Pinpoint the cell where the given text exists, returning its [x, y] midpoint coordinate. 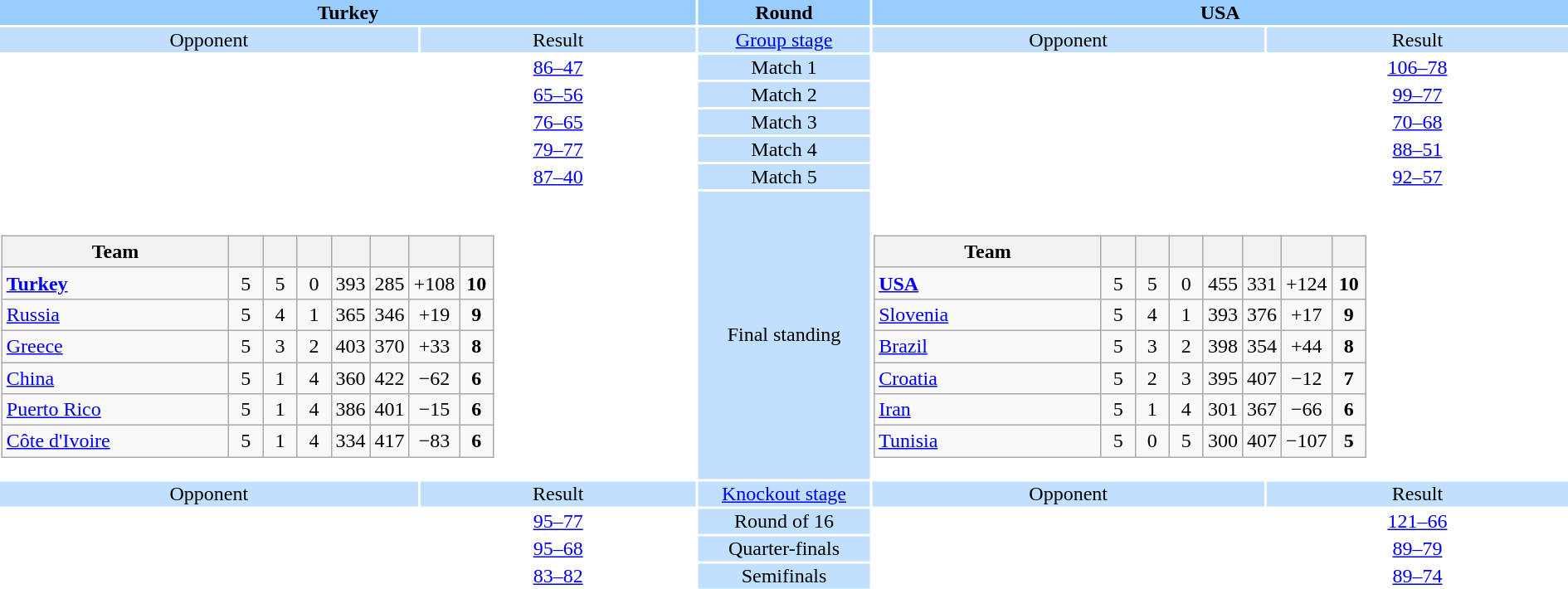
Slovenia [988, 314]
301 [1223, 410]
121–66 [1417, 521]
Match 1 [785, 67]
Round of 16 [785, 521]
367 [1261, 410]
China [115, 377]
285 [390, 283]
300 [1223, 441]
+108 [435, 283]
417 [390, 441]
−107 [1307, 441]
365 [350, 314]
Côte d'Ivoire [115, 441]
Puerto Rico [115, 410]
Group stage [785, 40]
346 [390, 314]
Russia [115, 314]
Round [785, 12]
331 [1261, 283]
401 [390, 410]
+124 [1307, 283]
92–57 [1417, 177]
+33 [435, 346]
Match 3 [785, 122]
360 [350, 377]
−83 [435, 441]
403 [350, 346]
398 [1223, 346]
−15 [435, 410]
76–65 [558, 122]
Match 2 [785, 95]
354 [1261, 346]
395 [1223, 377]
Iran [988, 410]
+17 [1307, 314]
Semifinals [785, 576]
Match 4 [785, 149]
65–56 [558, 95]
95–77 [558, 521]
89–74 [1417, 576]
+19 [435, 314]
Quarter-finals [785, 548]
Final standing [785, 335]
79–77 [558, 149]
455 [1223, 283]
88–51 [1417, 149]
89–79 [1417, 548]
Croatia [988, 377]
83–82 [558, 576]
99–77 [1417, 95]
−62 [435, 377]
+44 [1307, 346]
7 [1349, 377]
95–68 [558, 548]
370 [390, 346]
70–68 [1417, 122]
Tunisia [988, 441]
Match 5 [785, 177]
Greece [115, 346]
106–78 [1417, 67]
422 [390, 377]
87–40 [558, 177]
−12 [1307, 377]
86–47 [558, 67]
386 [350, 410]
376 [1261, 314]
334 [350, 441]
Knockout stage [785, 494]
−66 [1307, 410]
Brazil [988, 346]
